Scan for the cell matching the given text and deliver its [X, Y] coordinate at center. 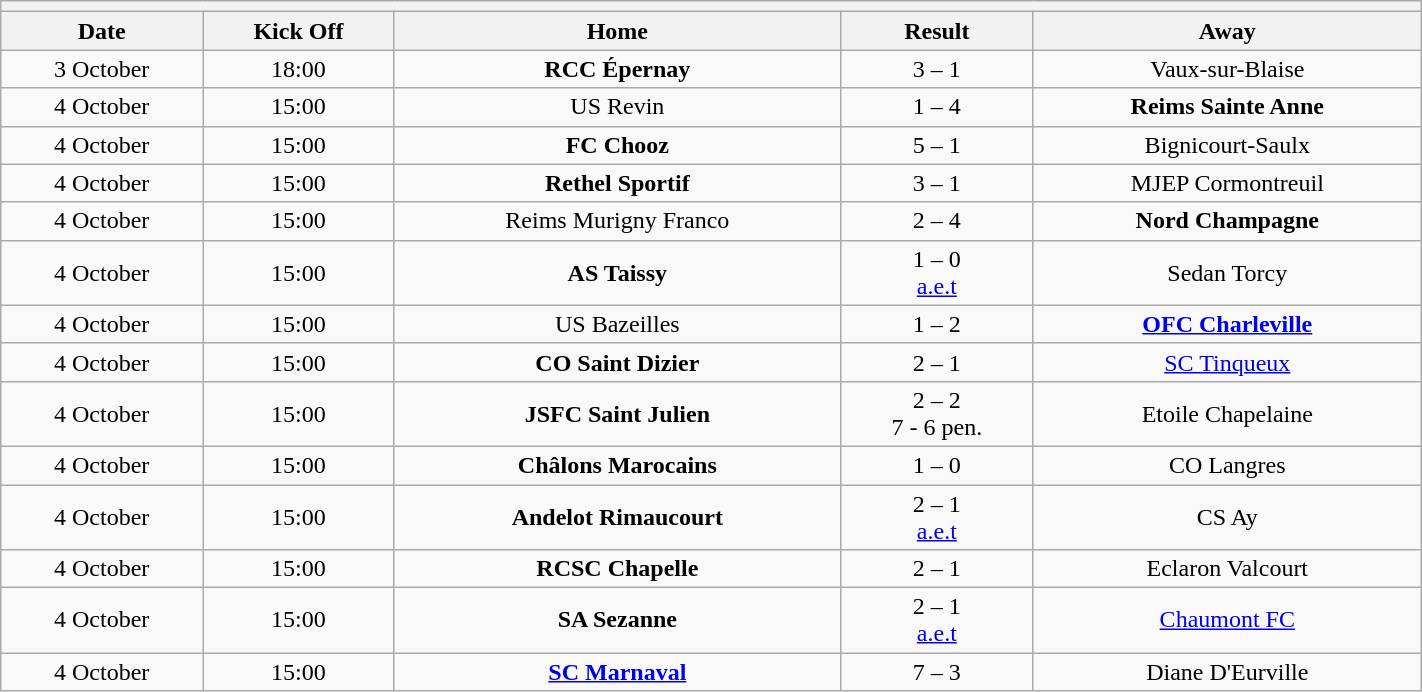
Rethel Sportif [617, 183]
Reims Sainte Anne [1227, 107]
MJEP Cormontreuil [1227, 183]
SC Tinqueux [1227, 362]
Date [102, 31]
Nord Champagne [1227, 221]
Châlons Marocains [617, 465]
SA Sezanne [617, 620]
Kick Off [299, 31]
1 – 4 [936, 107]
CO Saint Dizier [617, 362]
US Revin [617, 107]
Vaux-sur-Blaise [1227, 69]
RCC Épernay [617, 69]
OFC Charleville [1227, 324]
1 – 2 [936, 324]
CS Ay [1227, 516]
US Bazeilles [617, 324]
Eclaron Valcourt [1227, 569]
Sedan Torcy [1227, 272]
1 – 0 a.e.t [936, 272]
Chaumont FC [1227, 620]
Bignicourt-Saulx [1227, 145]
18:00 [299, 69]
2 – 4 [936, 221]
2 – 2 7 - 6 pen. [936, 414]
CO Langres [1227, 465]
5 – 1 [936, 145]
7 – 3 [936, 672]
JSFC Saint Julien [617, 414]
SC Marnaval [617, 672]
Reims Murigny Franco [617, 221]
Andelot Rimaucourt [617, 516]
Home [617, 31]
Diane D'Eurville [1227, 672]
FC Chooz [617, 145]
1 – 0 [936, 465]
AS Taissy [617, 272]
RCSC Chapelle [617, 569]
Etoile Chapelaine [1227, 414]
Result [936, 31]
3 October [102, 69]
Away [1227, 31]
